Return the (x, y) coordinate for the center point of the cell that contains the specified text.  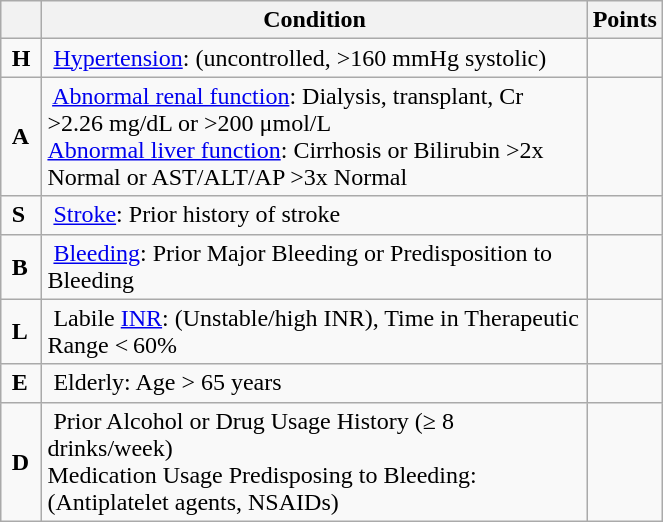
Stroke: Prior history of stroke (314, 215)
Bleeding: Prior Major Bleeding or Predisposition to Bleeding (314, 266)
Prior Alcohol or Drug Usage History (≥ 8 drinks/week)Medication Usage Predisposing to Bleeding: (Antiplatelet agents, NSAIDs) (314, 462)
Points (624, 20)
B (21, 266)
Labile INR: (Unstable/high INR), Time in Therapeutic Range < 60% (314, 332)
D (21, 462)
E (21, 383)
Hypertension: (uncontrolled, >160 mmHg systolic) (314, 58)
L (21, 332)
A (21, 136)
H (21, 58)
Elderly: Age > 65 years (314, 383)
S (21, 215)
Condition (314, 20)
